Search for the cell housing the specified text and yield its [X, Y] center coordinate. 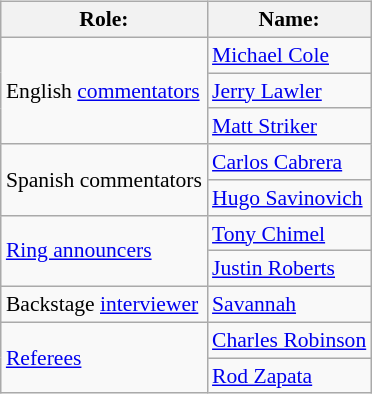
Referees [104, 358]
Jerry Lawler [289, 91]
Name: [289, 20]
Michael Cole [289, 55]
Role: [104, 20]
Hugo Savinovich [289, 198]
Rod Zapata [289, 376]
Savannah [289, 305]
Backstage interviewer [104, 305]
Matt Striker [289, 126]
Carlos Cabrera [289, 162]
Charles Robinson [289, 340]
English commentators [104, 90]
Tony Chimel [289, 233]
Spanish commentators [104, 180]
Justin Roberts [289, 269]
Ring announcers [104, 250]
